Identify which cell holds the provided text, then report its (x, y) central coordinate. 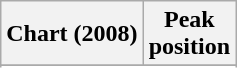
Peakposition (189, 34)
Chart (2008) (72, 34)
